From the cell containing the given text, extract its center point as (x, y) coordinate. 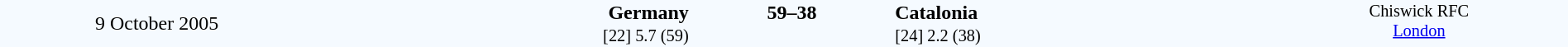
9 October 2005 (157, 23)
Germany (501, 12)
[22] 5.7 (59) (501, 36)
Chiswick RFCLondon (1419, 23)
59–38 (791, 12)
[24] 2.2 (38) (1082, 36)
Catalonia (1082, 12)
